Capture the cell that displays the provided text and extract its (x, y) central coordinate. 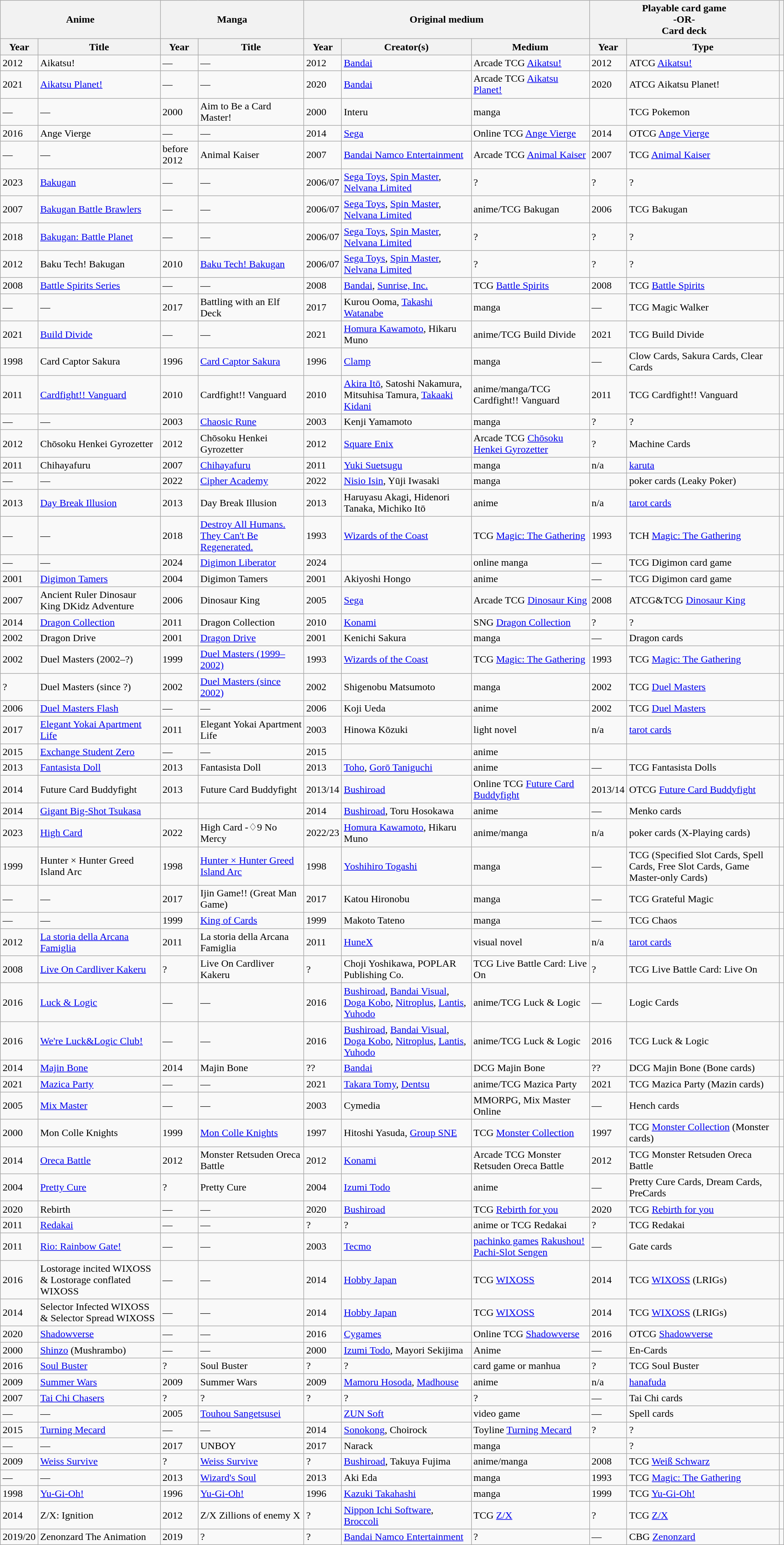
Cygames (407, 1334)
Bakugan (99, 182)
Arcade TCG Animal Kaiser (530, 155)
TCG Luck & Logic (703, 1041)
2019 (179, 1537)
hanafuda (703, 1382)
Duel Masters (1999–2002) (251, 660)
Z/X Zillions of enemy X (251, 1515)
MMORPG, Mix Master Online (530, 1105)
Mazica Party (99, 1084)
Type (703, 47)
Original medium (446, 20)
Medium (530, 47)
Shadowverse (99, 1334)
King of Cards (251, 921)
CBG Zenonzard (703, 1537)
ATCG Aikatsu! (703, 63)
En-Cards (703, 1350)
Sonokong, Choirock (407, 1430)
Rebirth (99, 1209)
Tai Chi Chasers (99, 1398)
TCH Magic: The Gathering (703, 536)
Nisio Isin, Yūji Iwasaki (407, 481)
Chaosic Rune (251, 422)
Toyline Turning Mecard (530, 1430)
TCG Soul Buster (703, 1366)
Cipher Academy (251, 481)
Kenichi Sakura (407, 638)
visual novel (530, 942)
OTCG Ange Vierge (703, 133)
TCG Monster Retsuden Oreca Battle (703, 1160)
Shigenobu Matsumoto (407, 686)
Clamp (407, 362)
SNG Dragon Collection (530, 622)
Menko cards (703, 811)
Luck & Logic (99, 1002)
Machine Cards (703, 443)
ATCG Aikatsu Planet! (703, 85)
card game or manhua (530, 1366)
Lostorage incited WIXOSS & Lostorage conflated WIXOSS (99, 1280)
Makoto Tateno (407, 921)
Ange Vierge (99, 133)
DCG Majin Bone (530, 1068)
Aikatsu! (99, 63)
Takara Tomy, Dentsu (407, 1084)
Dinosaur King (251, 600)
Hench cards (703, 1105)
Pretty Cure Cards, Dream Cards, PreCards (703, 1188)
Creator(s) (407, 47)
High Card (99, 833)
TCG Cardfight!! Vanguard (703, 395)
TCG Bakugan (703, 210)
HuneX (407, 942)
before 2012 (179, 155)
Koji Ueda (407, 709)
Rio: Rainbow Gate! (99, 1246)
Aikatsu Planet! (99, 85)
Arcade TCG Aikatsu Planet! (530, 85)
anime/TCG Mazica Party (530, 1084)
We're Luck&Logic Club! (99, 1041)
Z/X: Ignition (99, 1515)
TCG Fantasista Dolls (703, 768)
Dragon cards (703, 638)
anime or TCG Redakai (530, 1225)
Arcade TCG Chōsoku Henkei Gyrozetter (530, 443)
Online TCG Future Card Buddyfight (530, 789)
Yoshihiro Togashi (407, 866)
Arcade TCG Dinosaur King (530, 600)
Izumi Todo, Mayori Sekijima (407, 1350)
Duel Masters (since 2002) (251, 686)
Mix Master (99, 1105)
Online TCG Shadowverse (530, 1334)
poker cards (Leaky Poker) (703, 481)
Wizard's Soul (251, 1478)
Bandai, Sunrise, Inc. (407, 285)
Square Enix (407, 443)
Aki Eda (407, 1478)
TCG Build Divide (703, 334)
Hitoshi Yasuda, Group SNE (407, 1133)
Monster Retsuden Oreca Battle (251, 1160)
Shinzo (Mushrambo) (99, 1350)
Gigant Big-Shot Tsukasa (99, 811)
Cymedia (407, 1105)
Tecmo (407, 1246)
pachinko games Rakushou! Pachi-Slot Sengen (530, 1246)
Logic Cards (703, 1002)
Manga (232, 20)
Aim to Be a Card Master! (251, 111)
TCG Monster Collection (530, 1133)
Playable card game-OR-Card deck (684, 20)
Duel Masters Flash (99, 709)
Duel Masters (2002–?) (99, 660)
Zenonzard The Animation (99, 1537)
Redakai (99, 1225)
High Card -♢9 No Mercy (251, 833)
OTCG Future Card Buddyfight (703, 789)
Ancient Ruler Dinosaur King DKidz Adventure (99, 600)
OTCG Shadowverse (703, 1334)
TCG Redakai (703, 1225)
Nippon Ichi Software, Broccoli (407, 1515)
Online TCG Ange Vierge (530, 133)
TCG Magic Walker (703, 307)
Duel Masters (since ?) (99, 686)
TCG Monster Collection (Monster cards) (703, 1133)
Bushiroad, Takuya Fujima (407, 1462)
Tai Chi cards (703, 1398)
Spell cards (703, 1414)
Akiyoshi Hongo (407, 579)
Interu (407, 111)
DCG Majin Bone (Bone cards) (703, 1068)
Selector Infected WIXOSS & Selector Spread WIXOSS (99, 1312)
Gate cards (703, 1246)
UNBOY (251, 1446)
TCG (Specified Slot Cards, Spell Cards, Free Slot Cards, Game Master-only Cards) (703, 866)
TCG Mazica Party (Mazin cards) (703, 1084)
anime/manga/TCG Cardfight!! Vanguard (530, 395)
Bushiroad, Toru Hosokawa (407, 811)
Mamoru Hosoda, Madhouse (407, 1382)
anime/TCG Build Divide (530, 334)
karuta (703, 465)
Oreca Battle (99, 1160)
Izumi Todo (407, 1188)
Ijin Game!! (Great Man Game) (251, 899)
Arcade TCG Aikatsu! (530, 63)
Kazuki Takahashi (407, 1493)
Battle Spirits Series (99, 285)
video game (530, 1414)
2022/23 (323, 833)
Kurou Ooma, Takashi Watanabe (407, 307)
Katou Hironobu (407, 899)
Battling with an Elf Deck (251, 307)
ZUN Soft (407, 1414)
Build Divide (99, 334)
2019/20 (19, 1537)
Touhou Sangetsusei (251, 1414)
Clow Cards, Sakura Cards, Clear Cards (703, 362)
Choji Yoshikawa, POPLAR Publishing Co. (407, 970)
ATCG&TCG Dinosaur King (703, 600)
anime/TCG Bakugan (530, 210)
Exchange Student Zero (99, 752)
Haruyasu Akagi, Hidenori Tanaka, Michiko Itō (407, 503)
Akira Itō, Satoshi Nakamura, Mitsuhisa Tamura, Takaaki Kidani (407, 395)
Kenji Yamamoto (407, 422)
online manga (530, 563)
poker cards (X-Playing cards) (703, 833)
Yuki Suetsugu (407, 465)
TCG Chaos (703, 921)
Bakugan Battle Brawlers (99, 210)
TCG Pokemon (703, 111)
Animal Kaiser (251, 155)
TCG Grateful Magic (703, 899)
TCG Animal Kaiser (703, 155)
Destroy All Humans. They Can't Be Regenerated. (251, 536)
Arcade TCG Monster Retsuden Oreca Battle (530, 1160)
Hinowa Kōzuki (407, 730)
Bakugan: Battle Planet (99, 236)
Turning Mecard (99, 1430)
light novel (530, 730)
Digimon Liberator (251, 563)
Narack (407, 1446)
Toho, Gorō Taniguchi (407, 768)
TCG Weiß Schwarz (703, 1462)
TCG Yu-Gi-Oh! (703, 1493)
